Locate the cell with the specified text and output its (X, Y) center coordinate. 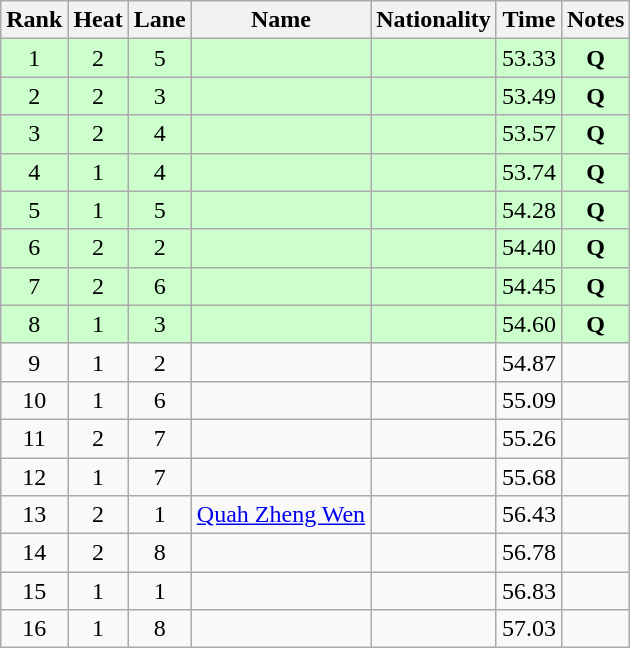
Nationality (434, 20)
54.28 (528, 210)
54.87 (528, 362)
Heat (98, 20)
53.74 (528, 172)
54.60 (528, 324)
56.78 (528, 553)
55.26 (528, 438)
57.03 (528, 629)
13 (34, 515)
56.83 (528, 591)
53.33 (528, 58)
9 (34, 362)
12 (34, 477)
Time (528, 20)
15 (34, 591)
Lane (160, 20)
56.43 (528, 515)
11 (34, 438)
10 (34, 400)
16 (34, 629)
53.57 (528, 134)
Name (280, 20)
53.49 (528, 96)
14 (34, 553)
54.40 (528, 248)
Rank (34, 20)
55.09 (528, 400)
54.45 (528, 286)
55.68 (528, 477)
Notes (595, 20)
Quah Zheng Wen (280, 515)
